Find where the given text appears and provide that cell's center as [x, y] coordinate. 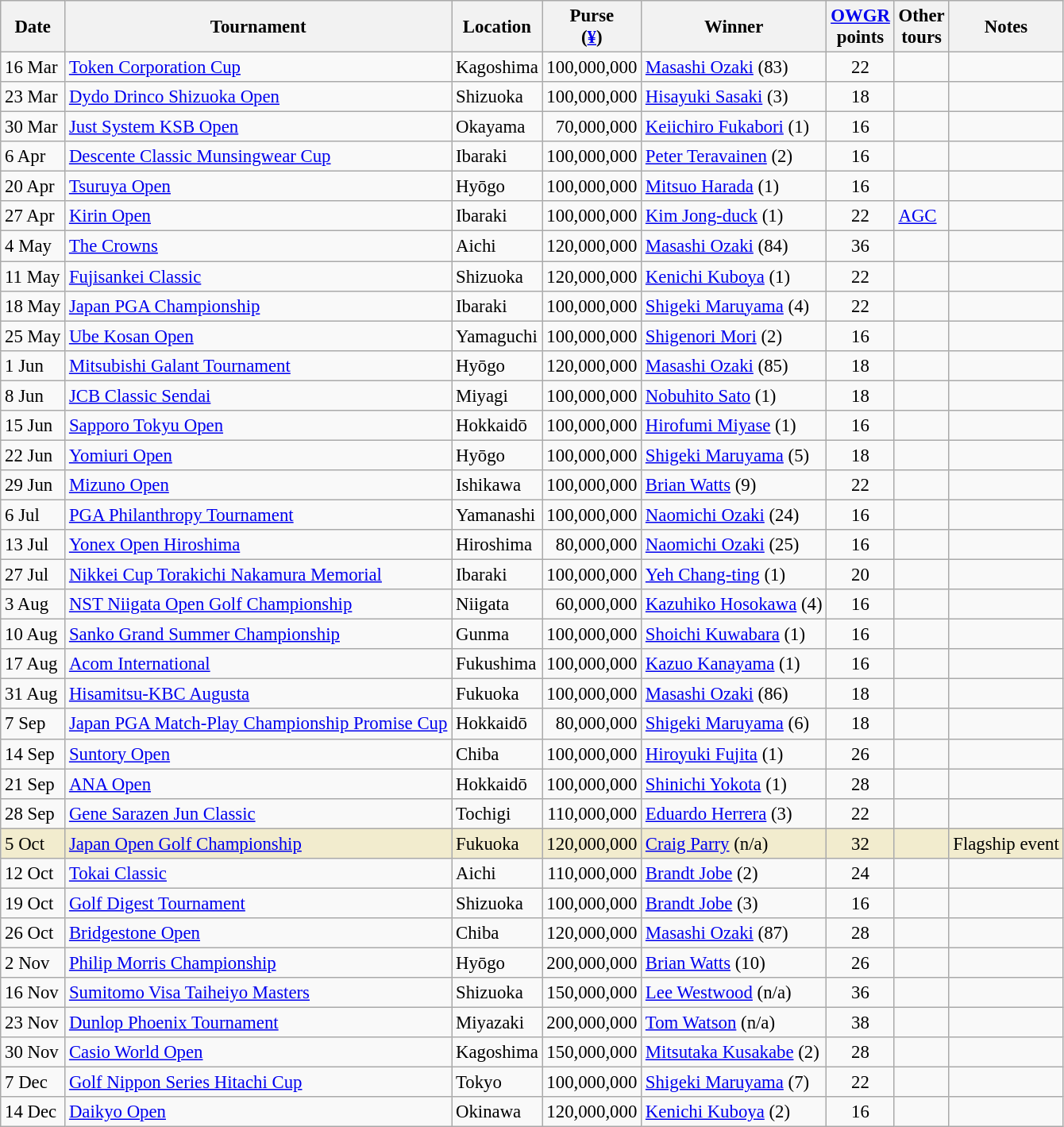
Kirin Open [259, 217]
Eduardo Herrera (3) [734, 813]
Masashi Ozaki (83) [734, 68]
Sapporo Tokyu Open [259, 426]
Shinichi Yokota (1) [734, 784]
38 [861, 1023]
Masashi Ozaki (84) [734, 246]
Miyazaki [497, 1023]
8 Jun [33, 396]
Hiroshima [497, 545]
Descente Classic Munsingwear Cup [259, 156]
Acom International [259, 664]
29 Jun [33, 485]
Masashi Ozaki (85) [734, 365]
6 Jul [33, 515]
Yamaguchi [497, 336]
Japan Open Golf Championship [259, 843]
28 Sep [33, 813]
Gunma [497, 635]
Flagship event [1006, 843]
Yeh Chang-ting (1) [734, 575]
27 Jul [33, 575]
Kim Jong-duck (1) [734, 217]
Ube Kosan Open [259, 336]
14 Dec [33, 1112]
10 Aug [33, 635]
11 May [33, 276]
Japan PGA Match-Play Championship Promise Cup [259, 724]
Yomiuri Open [259, 455]
16 Nov [33, 993]
Mitsutaka Kusakabe (2) [734, 1052]
27 Apr [33, 217]
Fukushima [497, 664]
Naomichi Ozaki (24) [734, 515]
Gene Sarazen Jun Classic [259, 813]
24 [861, 874]
Yonex Open Hiroshima [259, 545]
Dydo Drinco Shizuoka Open [259, 97]
Shoichi Kuwabara (1) [734, 635]
Peter Teravainen (2) [734, 156]
Location [497, 27]
16 Mar [33, 68]
14 Sep [33, 754]
Hisayuki Sasaki (3) [734, 97]
Okayama [497, 127]
7 Dec [33, 1083]
JCB Classic Sendai [259, 396]
70,000,000 [592, 127]
Golf Nippon Series Hitachi Cup [259, 1083]
Miyagi [497, 396]
31 Aug [33, 694]
Hisamitsu-KBC Augusta [259, 694]
26 Oct [33, 933]
20 Apr [33, 187]
17 Aug [33, 664]
Shigenori Mori (2) [734, 336]
Shigeki Maruyama (6) [734, 724]
Okinawa [497, 1112]
Othertours [921, 27]
19 Oct [33, 903]
Casio World Open [259, 1052]
Mizuno Open [259, 485]
Date [33, 27]
PGA Philanthropy Tournament [259, 515]
21 Sep [33, 784]
5 Oct [33, 843]
Tournament [259, 27]
Philip Morris Championship [259, 963]
ANA Open [259, 784]
23 Nov [33, 1023]
22 Jun [33, 455]
Shigeki Maruyama (7) [734, 1083]
Ishikawa [497, 485]
Brandt Jobe (3) [734, 903]
Fujisankei Classic [259, 276]
Yamanashi [497, 515]
60,000,000 [592, 604]
30 Mar [33, 127]
The Crowns [259, 246]
23 Mar [33, 97]
Keiichiro Fukabori (1) [734, 127]
Masashi Ozaki (86) [734, 694]
Token Corporation Cup [259, 68]
Hiroyuki Fujita (1) [734, 754]
30 Nov [33, 1052]
Dunlop Phoenix Tournament [259, 1023]
Kazuo Kanayama (1) [734, 664]
Brian Watts (9) [734, 485]
18 May [33, 306]
AGC [921, 217]
Masashi Ozaki (87) [734, 933]
Mitsubishi Galant Tournament [259, 365]
Naomichi Ozaki (25) [734, 545]
Winner [734, 27]
Shigeki Maruyama (5) [734, 455]
Nikkei Cup Torakichi Nakamura Memorial [259, 575]
Kazuhiko Hosokawa (4) [734, 604]
Tom Watson (n/a) [734, 1023]
25 May [33, 336]
Shigeki Maruyama (4) [734, 306]
OWGRpoints [861, 27]
Nobuhito Sato (1) [734, 396]
1 Jun [33, 365]
Tokyo [497, 1083]
Just System KSB Open [259, 127]
Golf Digest Tournament [259, 903]
Kenichi Kuboya (2) [734, 1112]
13 Jul [33, 545]
Niigata [497, 604]
Brian Watts (10) [734, 963]
20 [861, 575]
7 Sep [33, 724]
Craig Parry (n/a) [734, 843]
Tsuruya Open [259, 187]
Bridgestone Open [259, 933]
Mitsuo Harada (1) [734, 187]
2 Nov [33, 963]
Notes [1006, 27]
Lee Westwood (n/a) [734, 993]
15 Jun [33, 426]
Kenichi Kuboya (1) [734, 276]
6 Apr [33, 156]
Hirofumi Miyase (1) [734, 426]
NST Niigata Open Golf Championship [259, 604]
Sumitomo Visa Taiheiyo Masters [259, 993]
Tokai Classic [259, 874]
Brandt Jobe (2) [734, 874]
Sanko Grand Summer Championship [259, 635]
Suntory Open [259, 754]
3 Aug [33, 604]
Tochigi [497, 813]
Japan PGA Championship [259, 306]
4 May [33, 246]
Purse(¥) [592, 27]
12 Oct [33, 874]
32 [861, 843]
Daikyo Open [259, 1112]
